Scan for the cell matching the given text and deliver its [x, y] coordinate at center. 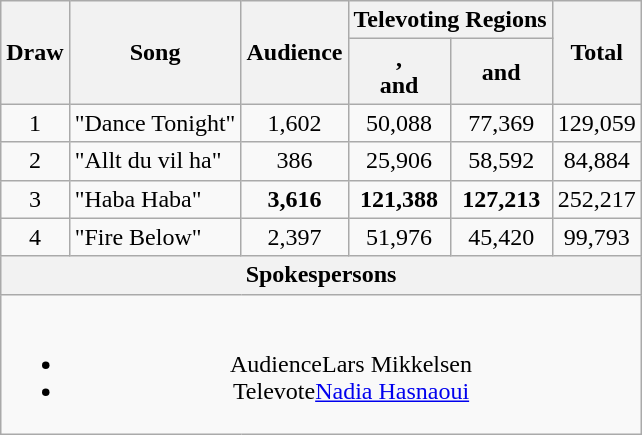
Song [155, 52]
99,793 [596, 237]
386 [294, 161]
AudienceLars MikkelsenTelevoteNadia Hasnaoui [322, 364]
4 [35, 237]
25,906 [399, 161]
1 [35, 123]
Total [596, 52]
127,213 [501, 199]
121,388 [399, 199]
51,976 [399, 237]
58,592 [501, 161]
"Fire Below" [155, 237]
50,088 [399, 123]
"Allt du vil ha" [155, 161]
Audience [294, 52]
"Haba Haba" [155, 199]
84,884 [596, 161]
129,059 [596, 123]
2,397 [294, 237]
Spokespersons [322, 275]
3,616 [294, 199]
Televoting Regions [450, 20]
Draw [35, 52]
45,420 [501, 237]
1,602 [294, 123]
, and [399, 72]
"Dance Tonight" [155, 123]
and [501, 72]
3 [35, 199]
252,217 [596, 199]
2 [35, 161]
77,369 [501, 123]
